Capture the cell that displays the provided text and extract its [X, Y] central coordinate. 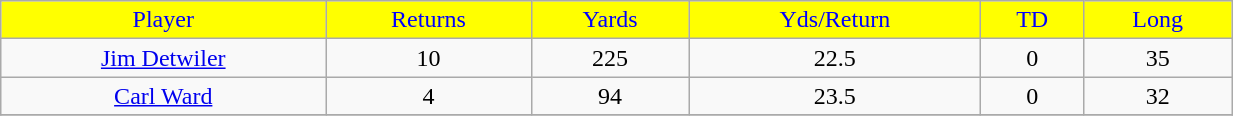
35 [1158, 58]
Returns [428, 20]
94 [610, 96]
10 [428, 58]
Jim Detwiler [164, 58]
Yds/Return [835, 20]
TD [1032, 20]
Long [1158, 20]
Player [164, 20]
225 [610, 58]
32 [1158, 96]
22.5 [835, 58]
Yards [610, 20]
4 [428, 96]
23.5 [835, 96]
Carl Ward [164, 96]
